Return (x, y) of the center of cell containing provided text 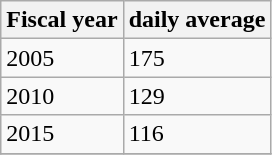
116 (197, 134)
Fiscal year (62, 20)
2005 (62, 58)
129 (197, 96)
175 (197, 58)
daily average (197, 20)
2015 (62, 134)
2010 (62, 96)
